Provide the (X, Y) coordinate of the cell's center where the given text is located.  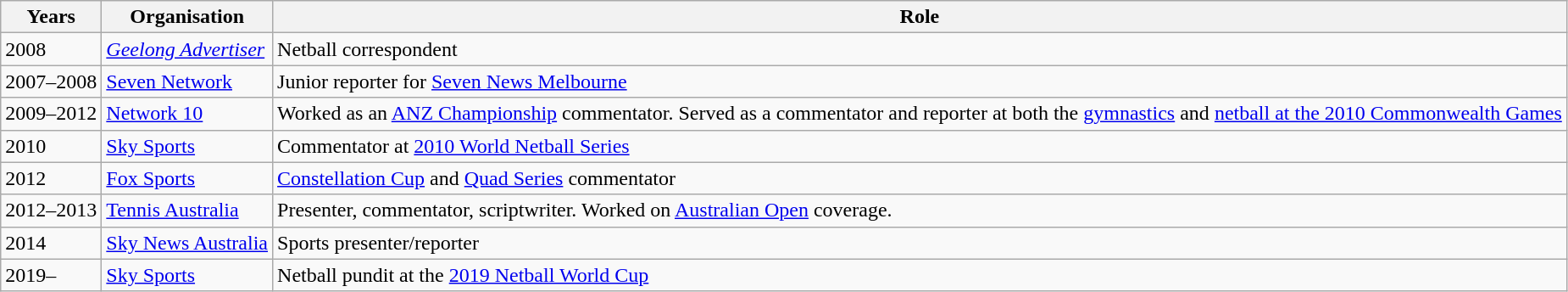
Sports presenter/reporter (920, 243)
2008 (51, 49)
Commentator at 2010 World Netball Series (920, 146)
Fox Sports (187, 178)
Worked as an ANZ Championship commentator. Served as a commentator and reporter at both the gymnastics and netball at the 2010 Commonwealth Games (920, 114)
Tennis Australia (187, 211)
Constellation Cup and Quad Series commentator (920, 178)
Geelong Advertiser (187, 49)
Role (920, 17)
Netball pundit at the 2019 Netball World Cup (920, 275)
2012 (51, 178)
Years (51, 17)
2014 (51, 243)
2010 (51, 146)
Presenter, commentator, scriptwriter. Worked on Australian Open coverage. (920, 211)
Seven Network (187, 81)
Sky News Australia (187, 243)
Organisation (187, 17)
2009–2012 (51, 114)
2007–2008 (51, 81)
Junior reporter for Seven News Melbourne (920, 81)
Network 10 (187, 114)
Netball correspondent (920, 49)
2012–2013 (51, 211)
2019– (51, 275)
